Locate the cell with the specified text and output its [X, Y] center coordinate. 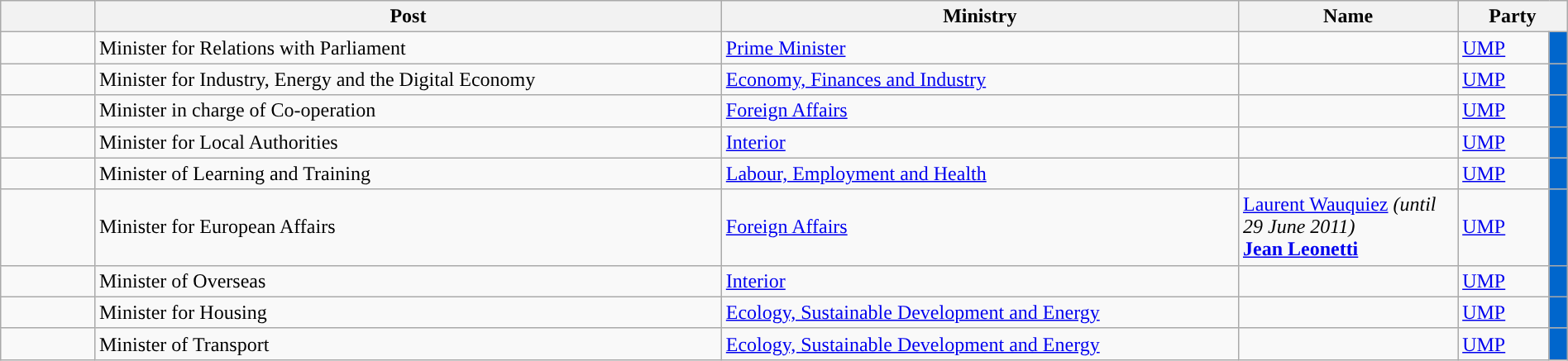
Minister for Industry, Energy and the Digital Economy [408, 79]
Minister for Local Authorities [408, 142]
Minister of Learning and Training [408, 173]
Minister of Transport [408, 344]
Party [1513, 17]
Ministry [979, 17]
Post [408, 17]
Labour, Employment and Health [979, 173]
Economy, Finances and Industry [979, 79]
Laurent Wauquiez (until 29 June 2011) Jean Leonetti [1348, 227]
Minister in charge of Co-operation [408, 111]
Minister for Housing [408, 312]
Name [1348, 17]
Prime Minister [979, 48]
Minister of Overseas [408, 281]
Minister for European Affairs [408, 227]
Minister for Relations with Parliament [408, 48]
